Return [x, y] of the center of cell containing provided text 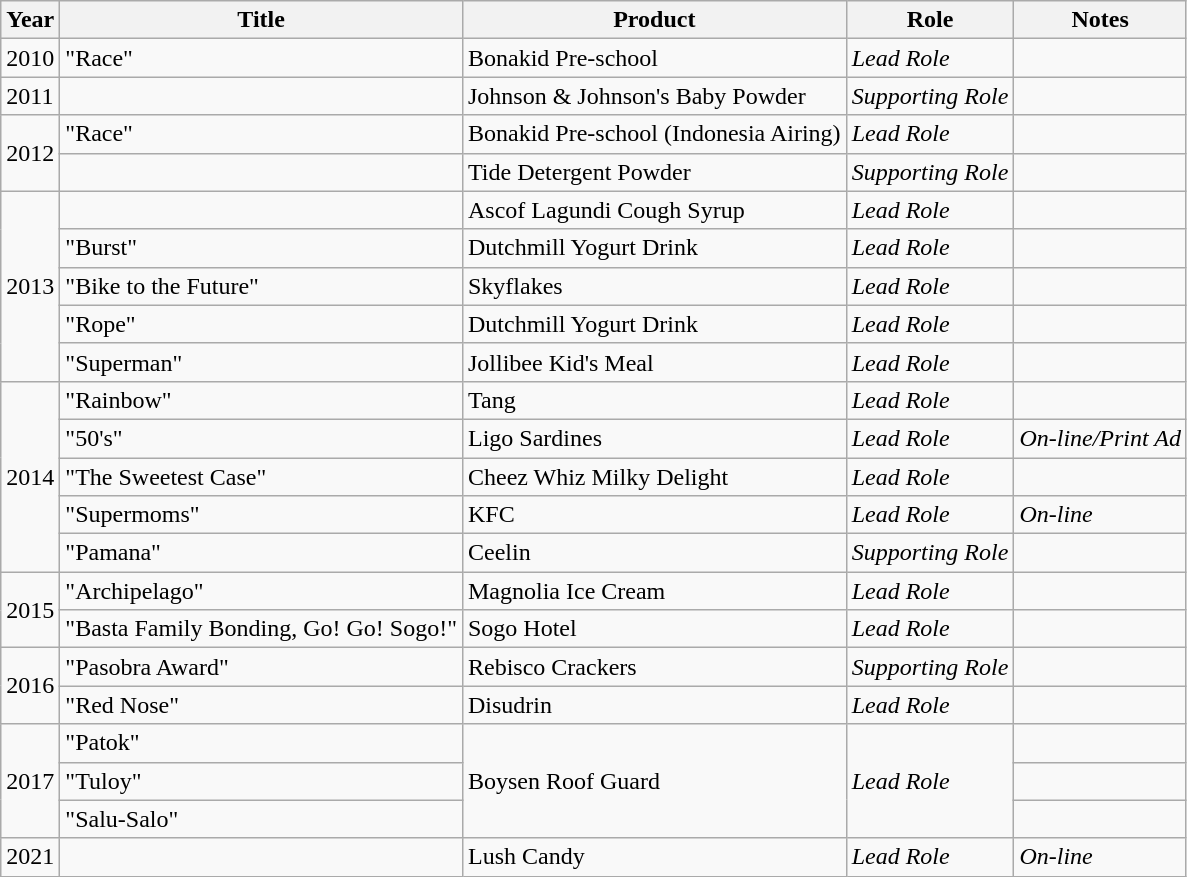
"Tuloy" [262, 781]
Role [930, 20]
2011 [30, 96]
Ascof Lagundi Cough Syrup [654, 210]
"Bike to the Future" [262, 286]
Rebisco Crackers [654, 667]
"Pamana" [262, 553]
Title [262, 20]
Magnolia Ice Cream [654, 591]
2017 [30, 781]
"Rope" [262, 324]
Lush Candy [654, 857]
2013 [30, 286]
"Superman" [262, 362]
Jollibee Kid's Meal [654, 362]
2021 [30, 857]
KFC [654, 515]
Boysen Roof Guard [654, 781]
"Basta Family Bonding, Go! Go! Sogo!" [262, 629]
Disudrin [654, 705]
2012 [30, 153]
"Archipelago" [262, 591]
Product [654, 20]
Tide Detergent Powder [654, 172]
Bonakid Pre-school (Indonesia Airing) [654, 134]
Skyflakes [654, 286]
Year [30, 20]
Bonakid Pre-school [654, 58]
Notes [1100, 20]
Ceelin [654, 553]
Tang [654, 400]
"Supermoms" [262, 515]
"Patok" [262, 743]
"The Sweetest Case" [262, 477]
2015 [30, 610]
"Rainbow" [262, 400]
Sogo Hotel [654, 629]
2014 [30, 476]
"Red Nose" [262, 705]
"Salu-Salo" [262, 819]
Cheez Whiz Milky Delight [654, 477]
On-line/Print Ad [1100, 438]
"50's" [262, 438]
Ligo Sardines [654, 438]
2010 [30, 58]
"Burst" [262, 248]
2016 [30, 686]
"Pasobra Award" [262, 667]
Johnson & Johnson's Baby Powder [654, 96]
